Extract the (X, Y) coordinate from the center of the cell holding the provided text.  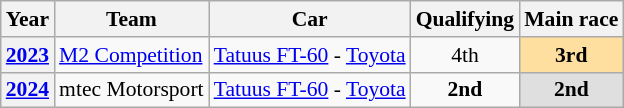
Qualifying (465, 19)
Main race (571, 19)
Car (310, 19)
4th (465, 55)
3rd (571, 55)
2024 (28, 90)
M2 Competition (132, 55)
Team (132, 19)
Year (28, 19)
mtec Motorsport (132, 90)
2023 (28, 55)
